Search for the cell housing the specified text and yield its [X, Y] center coordinate. 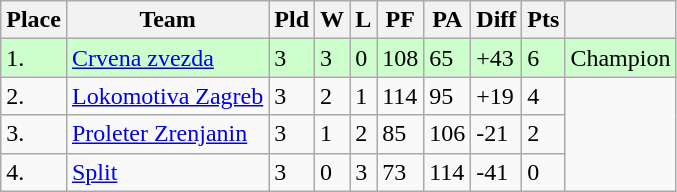
1. [34, 58]
2. [34, 96]
-21 [496, 134]
Pld [292, 20]
Diff [496, 20]
Team [167, 20]
L [364, 20]
-41 [496, 172]
Lokomotiva Zagreb [167, 96]
73 [400, 172]
PF [400, 20]
Crvena zvezda [167, 58]
4. [34, 172]
Split [167, 172]
Pts [544, 20]
3. [34, 134]
108 [400, 58]
+19 [496, 96]
6 [544, 58]
4 [544, 96]
95 [448, 96]
65 [448, 58]
+43 [496, 58]
106 [448, 134]
Champion [620, 58]
Place [34, 20]
Proleter Zrenjanin [167, 134]
PA [448, 20]
85 [400, 134]
W [332, 20]
